Search for the cell housing the specified text and yield its [x, y] center coordinate. 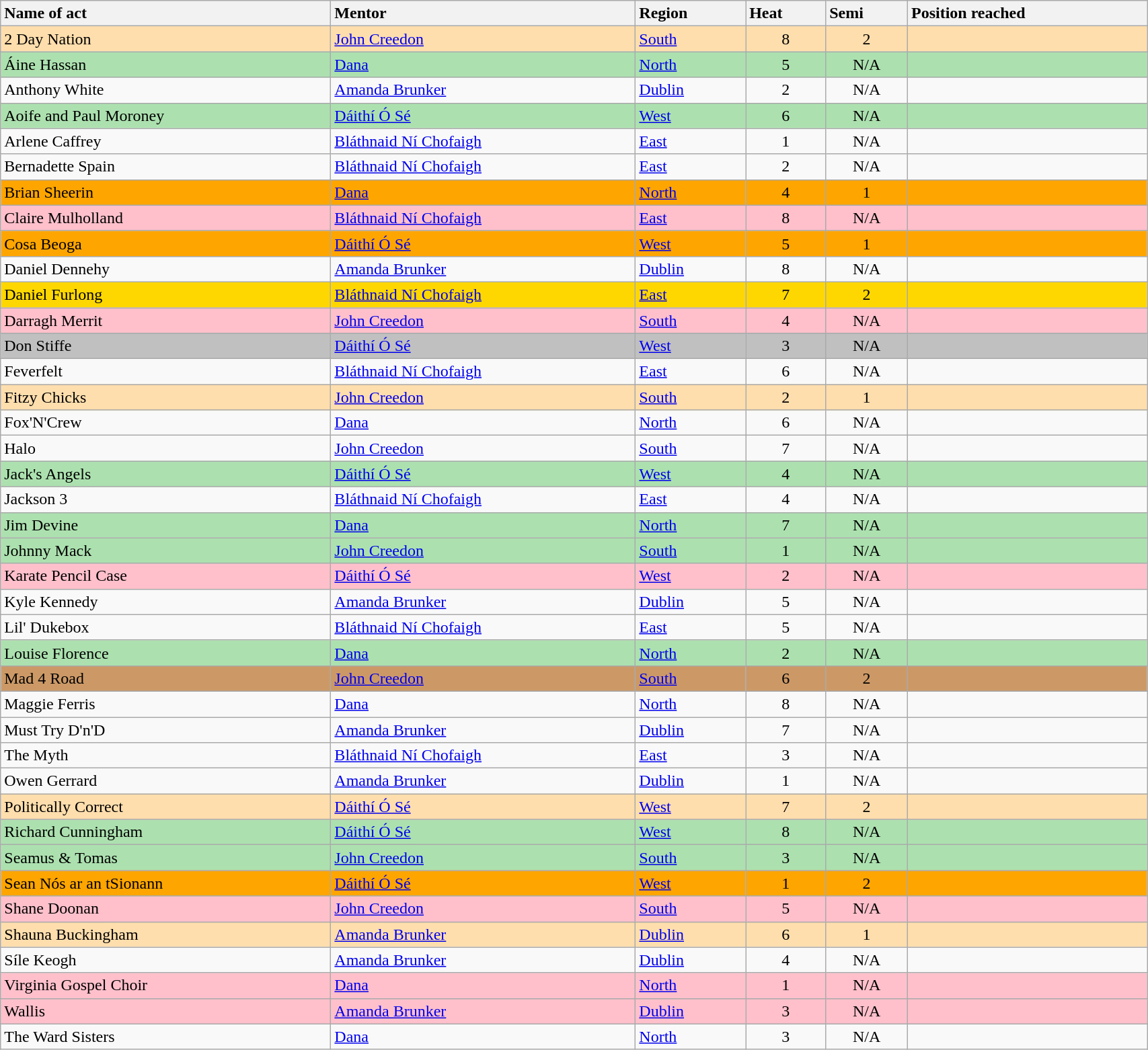
The Myth [165, 756]
Must Try D'n'D [165, 729]
Shauna Buckingham [165, 934]
Claire Mulholland [165, 218]
Daniel Furlong [165, 294]
2 Day Nation [165, 39]
Arlene Caffrey [165, 141]
Anthony White [165, 90]
Position reached [1027, 13]
Áine Hassan [165, 65]
Jack's Angels [165, 474]
Aoife and Paul Moroney [165, 116]
Virginia Gospel Choir [165, 985]
Síle Keogh [165, 960]
Halo [165, 448]
The Ward Sisters [165, 1037]
Sean Nós ar an tSionann [165, 883]
Maggie Ferris [165, 704]
Name of act [165, 13]
Semi [867, 13]
Darragh Merrit [165, 321]
Johnny Mack [165, 551]
Cosa Beoga [165, 243]
Daniel Dennehy [165, 269]
Bernadette Spain [165, 167]
Fitzy Chicks [165, 397]
Seamus & Tomas [165, 858]
Politically Correct [165, 807]
Shane Doonan [165, 909]
Richard Cunningham [165, 832]
Owen Gerrard [165, 781]
Feverfelt [165, 372]
Louise Florence [165, 653]
Fox'N'Crew [165, 423]
Heat [786, 13]
Mad 4 Road [165, 678]
Karate Pencil Case [165, 576]
Lil' Dukebox [165, 627]
Mentor [483, 13]
Jackson 3 [165, 499]
Don Stiffe [165, 346]
Brian Sheerin [165, 192]
Region [691, 13]
Jim Devine [165, 525]
Kyle Kennedy [165, 602]
Wallis [165, 1011]
